Output the [X, Y] coordinate of the center of the cell containing the given text.  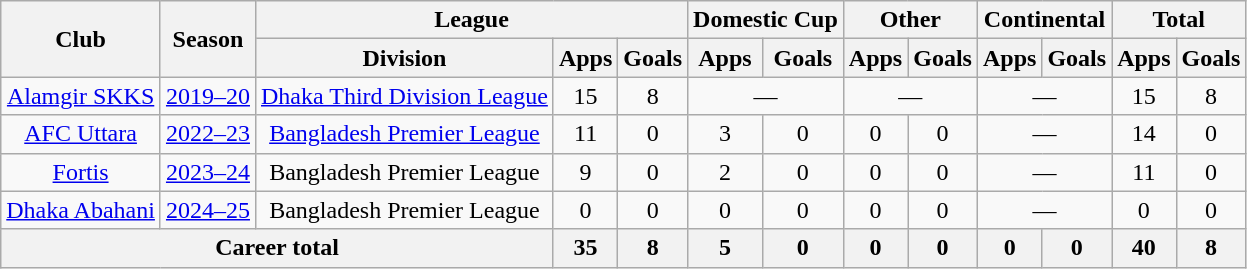
2019–20 [208, 96]
Season [208, 39]
Dhaka Abahani [81, 210]
5 [726, 248]
Total [1179, 20]
9 [585, 172]
Fortis [81, 172]
14 [1144, 134]
Career total [278, 248]
Domestic Cup [766, 20]
2024–25 [208, 210]
Continental [1044, 20]
Alamgir SKKS [81, 96]
AFC Uttara [81, 134]
Club [81, 39]
Dhaka Third Division League [404, 96]
35 [585, 248]
40 [1144, 248]
3 [726, 134]
League [471, 20]
2023–24 [208, 172]
Division [404, 58]
Other [910, 20]
2 [726, 172]
2022–23 [208, 134]
